Return (X, Y) of the center of cell containing provided text 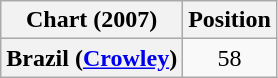
Brazil (Crowley) (92, 58)
58 (230, 58)
Chart (2007) (92, 20)
Position (230, 20)
